Identify which cell holds the provided text, then report its [x, y] central coordinate. 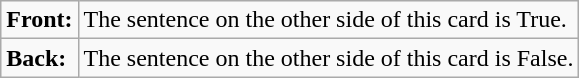
Front: [40, 20]
The sentence on the other side of this card is False. [328, 58]
The sentence on the other side of this card is True. [328, 20]
Back: [40, 58]
